Extract the (X, Y) coordinate from the center of the cell holding the provided text.  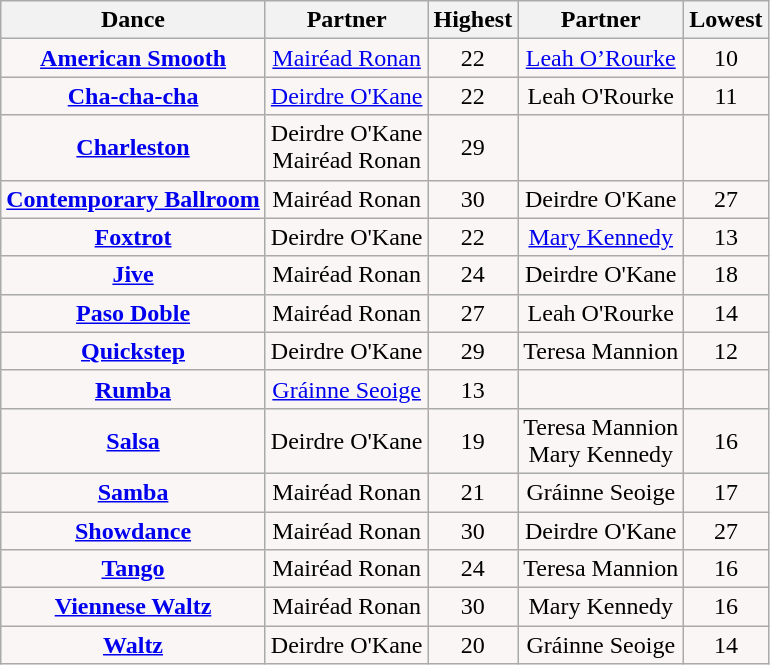
Waltz (134, 645)
Tango (134, 569)
Charleston (134, 148)
17 (726, 492)
20 (473, 645)
11 (726, 96)
21 (473, 492)
12 (726, 351)
Highest (473, 20)
American Smooth (134, 58)
Contemporary Ballroom (134, 199)
Viennese Waltz (134, 607)
Lowest (726, 20)
Deirdre O'KaneMairéad Ronan (346, 148)
18 (726, 275)
Foxtrot (134, 237)
Showdance (134, 531)
Teresa MannionMary Kennedy (601, 440)
Cha-cha-cha (134, 96)
Dance (134, 20)
10 (726, 58)
Samba (134, 492)
Jive (134, 275)
Leah O’Rourke (601, 58)
Rumba (134, 389)
Quickstep (134, 351)
Paso Doble (134, 313)
19 (473, 440)
Salsa (134, 440)
